Find where the given text appears and provide that cell's center as [X, Y] coordinate. 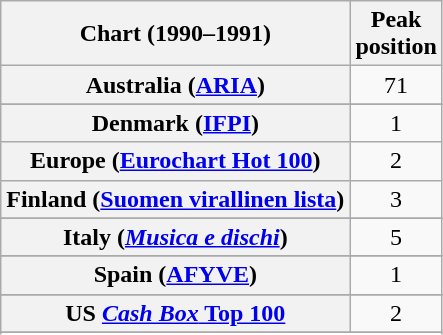
3 [396, 199]
Denmark (IFPI) [176, 123]
Finland (Suomen virallinen lista) [176, 199]
Chart (1990–1991) [176, 34]
US Cash Box Top 100 [176, 313]
Spain (AFYVE) [176, 275]
Peakposition [396, 34]
Australia (ARIA) [176, 85]
Europe (Eurochart Hot 100) [176, 161]
Italy (Musica e dischi) [176, 237]
71 [396, 85]
5 [396, 237]
